Scan for the cell matching the given text and deliver its (x, y) coordinate at center. 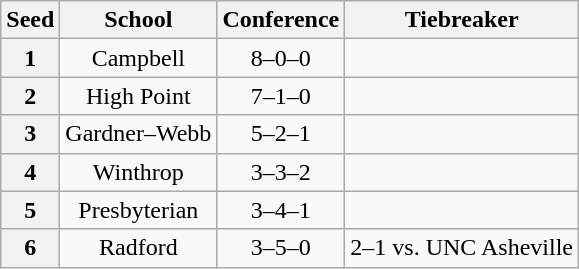
2–1 vs. UNC Asheville (462, 248)
Gardner–Webb (138, 134)
Tiebreaker (462, 20)
3–5–0 (281, 248)
3 (30, 134)
High Point (138, 96)
Presbyterian (138, 210)
8–0–0 (281, 58)
School (138, 20)
6 (30, 248)
Seed (30, 20)
5–2–1 (281, 134)
3–3–2 (281, 172)
Campbell (138, 58)
Conference (281, 20)
4 (30, 172)
7–1–0 (281, 96)
Radford (138, 248)
5 (30, 210)
1 (30, 58)
3–4–1 (281, 210)
Winthrop (138, 172)
2 (30, 96)
